Extract the (X, Y) coordinate from the center of the cell holding the provided text.  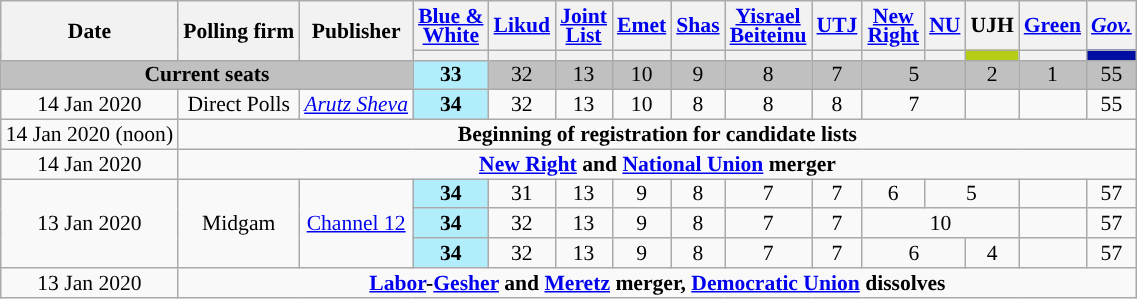
Publisher (356, 30)
Shas (698, 26)
NewRight (893, 26)
Likud (522, 26)
14 Jan 2020 (noon) (90, 135)
Arutz Sheva (356, 105)
Labor-Gesher and Meretz merger, Democratic Union dissolves (658, 283)
UJH (992, 26)
New Right and National Union merger (658, 164)
Emet (642, 26)
Polling firm (238, 30)
1 (1052, 75)
Current seats (207, 75)
Green (1052, 26)
UTJ (838, 26)
Gov. (1112, 26)
31 (522, 194)
Midgam (238, 224)
Blue &White (450, 26)
YisraelBeiteinu (768, 26)
Date (90, 30)
JointList (584, 26)
4 (992, 253)
Beginning of registration for candidate lists (658, 135)
33 (450, 75)
Direct Polls (238, 105)
2 (992, 75)
Channel 12 (356, 224)
NU (944, 26)
